Find where the given text appears and provide that cell's center as (x, y) coordinate. 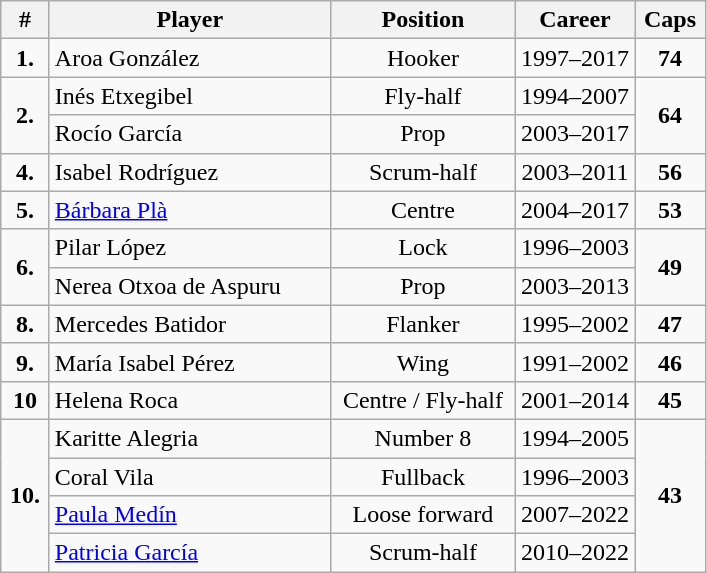
2001–2014 (574, 400)
Flanker (422, 324)
1997–2017 (574, 58)
Mercedes Batidor (190, 324)
53 (670, 210)
49 (670, 267)
64 (670, 115)
Inés Etxegibel (190, 96)
Fly-half (422, 96)
6. (26, 267)
5. (26, 210)
10. (26, 495)
Paula Medín (190, 515)
2. (26, 115)
Player (190, 20)
8. (26, 324)
Centre (422, 210)
74 (670, 58)
43 (670, 495)
10 (26, 400)
Hooker (422, 58)
Centre / Fly-half (422, 400)
2007–2022 (574, 515)
Number 8 (422, 438)
Position (422, 20)
Aroa González (190, 58)
1991–2002 (574, 362)
1995–2002 (574, 324)
# (26, 20)
2010–2022 (574, 553)
Isabel Rodríguez (190, 172)
1994–2005 (574, 438)
4. (26, 172)
2003–2013 (574, 286)
Loose forward (422, 515)
1. (26, 58)
Coral Vila (190, 477)
46 (670, 362)
2004–2017 (574, 210)
Fullback (422, 477)
47 (670, 324)
Rocío García (190, 134)
Nerea Otxoa de Aspuru (190, 286)
Lock (422, 248)
Bárbara Plà (190, 210)
Patricia García (190, 553)
2003–2017 (574, 134)
45 (670, 400)
Pilar López (190, 248)
Helena Roca (190, 400)
1994–2007 (574, 96)
Caps (670, 20)
9. (26, 362)
Karitte Alegria (190, 438)
María Isabel Pérez (190, 362)
2003–2011 (574, 172)
56 (670, 172)
Wing (422, 362)
Career (574, 20)
